For the text-containing cell, return its midpoint in (X, Y) coordinate format. 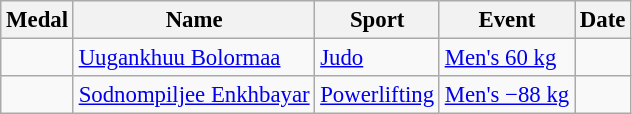
Men's 60 kg (506, 58)
Date (603, 20)
Sport (377, 20)
Uugankhuu Bolormaa (194, 58)
Name (194, 20)
Medal (38, 20)
Men's −88 kg (506, 95)
Event (506, 20)
Sodnompiljee Enkhbayar (194, 95)
Judo (377, 58)
Powerlifting (377, 95)
